Detect which cell encompasses the target text, then output its [X, Y] center coordinate. 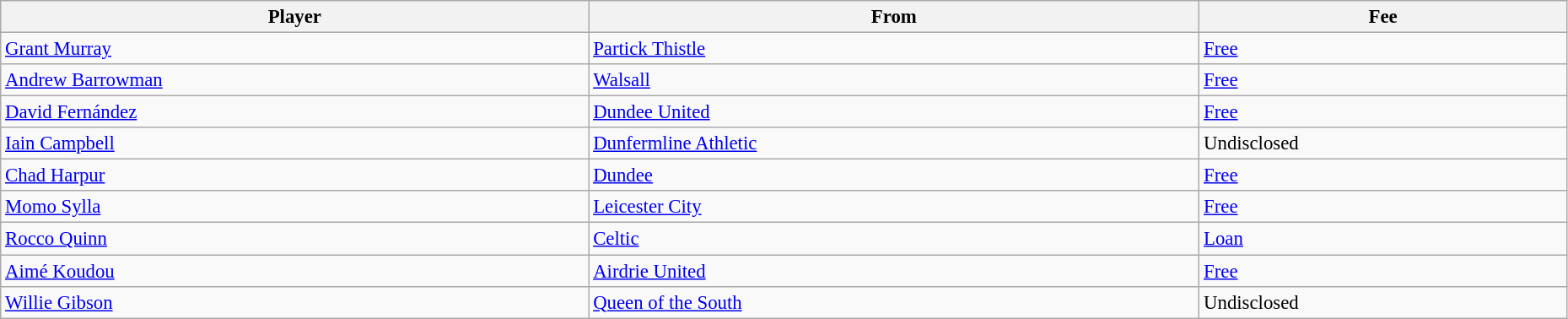
Leicester City [894, 207]
Andrew Barrowman [295, 80]
Partick Thistle [894, 49]
Grant Murray [295, 49]
Willie Gibson [295, 302]
Celtic [894, 239]
Chad Harpur [295, 176]
From [894, 17]
Player [295, 17]
Dunfermline Athletic [894, 143]
David Fernández [295, 112]
Fee [1383, 17]
Rocco Quinn [295, 239]
Aimé Koudou [295, 271]
Queen of the South [894, 302]
Airdrie United [894, 271]
Dundee United [894, 112]
Walsall [894, 80]
Dundee [894, 176]
Loan [1383, 239]
Iain Campbell [295, 143]
Momo Sylla [295, 207]
